From the cell containing the given text, extract its center point as [x, y] coordinate. 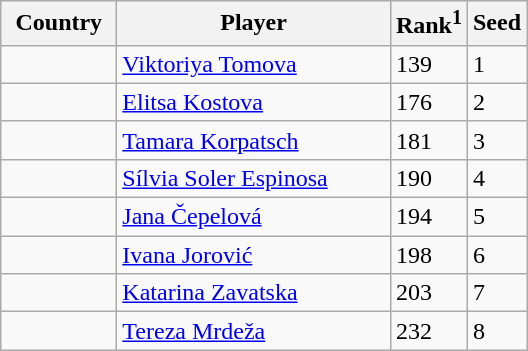
6 [496, 255]
139 [428, 64]
176 [428, 102]
Country [59, 24]
Viktoriya Tomova [254, 64]
194 [428, 217]
7 [496, 293]
203 [428, 293]
Rank1 [428, 24]
Tamara Korpatsch [254, 140]
198 [428, 255]
4 [496, 178]
3 [496, 140]
Sílvia Soler Espinosa [254, 178]
Ivana Jorović [254, 255]
Jana Čepelová [254, 217]
Elitsa Kostova [254, 102]
Player [254, 24]
8 [496, 331]
Katarina Zavatska [254, 293]
Tereza Mrdeža [254, 331]
2 [496, 102]
5 [496, 217]
190 [428, 178]
181 [428, 140]
Seed [496, 24]
1 [496, 64]
232 [428, 331]
